Extract the (X, Y) coordinate from the center of the cell holding the provided text.  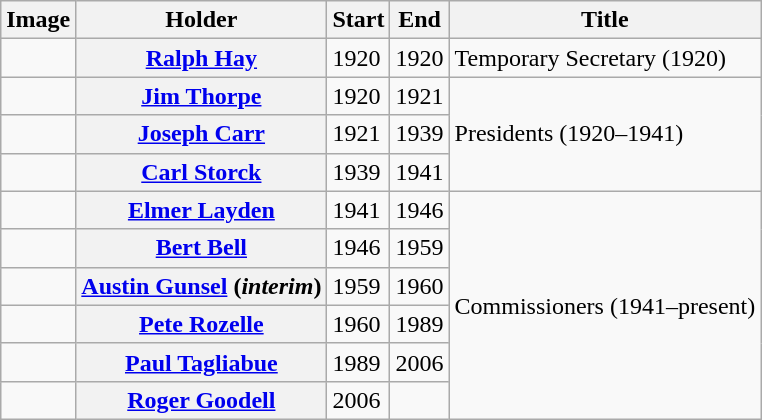
Image (38, 20)
Austin Gunsel (interim) (202, 286)
Temporary Secretary (1920) (605, 58)
Carl Storck (202, 172)
Commissioners (1941–present) (605, 305)
End (420, 20)
Jim Thorpe (202, 96)
Title (605, 20)
Start (358, 20)
Holder (202, 20)
Joseph Carr (202, 134)
Elmer Layden (202, 210)
Pete Rozelle (202, 324)
Roger Goodell (202, 400)
Paul Tagliabue (202, 362)
Presidents (1920–1941) (605, 134)
Bert Bell (202, 248)
Ralph Hay (202, 58)
